Provide the [X, Y] coordinate of the cell's center where the given text is located.  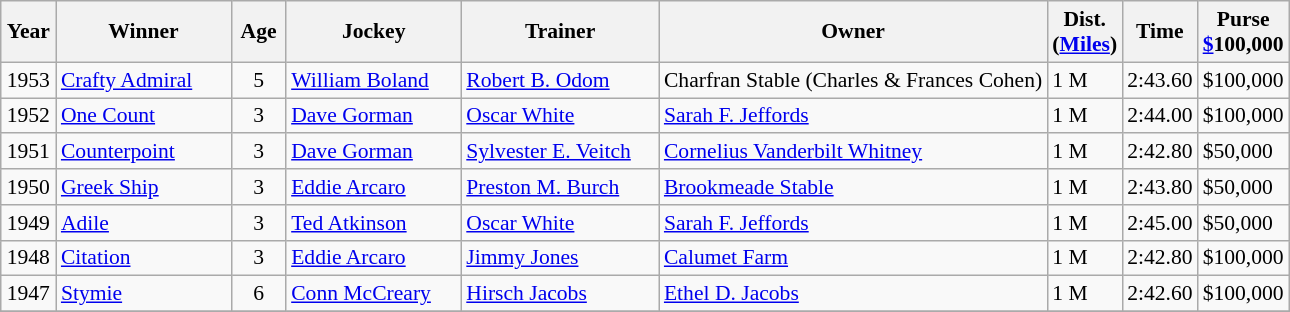
1952 [28, 116]
6 [258, 294]
Adile [144, 223]
1947 [28, 294]
Crafty Admiral [144, 80]
Stymie [144, 294]
Brookmeade Stable [853, 187]
2:43.60 [1160, 80]
Calumet Farm [853, 258]
2:43.80 [1160, 187]
Dist. (Miles) [1084, 32]
2:45.00 [1160, 223]
Time [1160, 32]
1950 [28, 187]
5 [258, 80]
Winner [144, 32]
Cornelius Vanderbilt Whitney [853, 152]
Charfran Stable (Charles & Frances Cohen) [853, 80]
Owner [853, 32]
Sylvester E. Veitch [560, 152]
Citation [144, 258]
1953 [28, 80]
Preston M. Burch [560, 187]
Greek Ship [144, 187]
Trainer [560, 32]
Ethel D. Jacobs [853, 294]
1948 [28, 258]
Robert B. Odom [560, 80]
William Boland [374, 80]
Jimmy Jones [560, 258]
Counterpoint [144, 152]
Ted Atkinson [374, 223]
2:42.60 [1160, 294]
Age [258, 32]
1951 [28, 152]
Conn McCreary [374, 294]
1949 [28, 223]
Hirsch Jacobs [560, 294]
Jockey [374, 32]
Year [28, 32]
2:44.00 [1160, 116]
Purse$100,000 [1244, 32]
One Count [144, 116]
